Provide the (X, Y) coordinate of the cell's center where the given text is located.  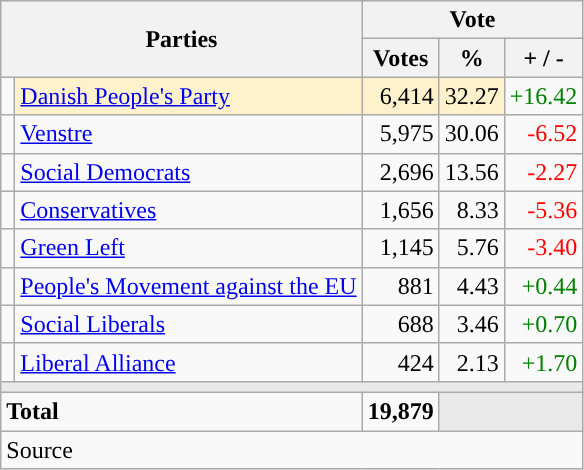
Total (182, 411)
Danish People's Party (188, 96)
Venstre (188, 134)
+0.44 (544, 286)
1,145 (400, 248)
3.46 (472, 324)
% (472, 58)
Parties (182, 39)
-3.40 (544, 248)
2,696 (400, 172)
Conservatives (188, 210)
-2.27 (544, 172)
19,879 (400, 411)
-6.52 (544, 134)
32.27 (472, 96)
4.43 (472, 286)
-5.36 (544, 210)
Source (292, 449)
5,975 (400, 134)
Green Left (188, 248)
Social Liberals (188, 324)
Liberal Alliance (188, 362)
881 (400, 286)
Votes (400, 58)
1,656 (400, 210)
People's Movement against the EU (188, 286)
+16.42 (544, 96)
Vote (472, 20)
5.76 (472, 248)
+ / - (544, 58)
30.06 (472, 134)
424 (400, 362)
2.13 (472, 362)
+0.70 (544, 324)
+1.70 (544, 362)
688 (400, 324)
13.56 (472, 172)
6,414 (400, 96)
Social Democrats (188, 172)
8.33 (472, 210)
